Provide the [X, Y] coordinate of the cell's center where the given text is located.  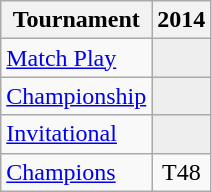
2014 [182, 20]
T48 [182, 172]
Champions [76, 172]
Tournament [76, 20]
Championship [76, 96]
Match Play [76, 58]
Invitational [76, 134]
